Pinpoint the cell where the given text exists, returning its [x, y] midpoint coordinate. 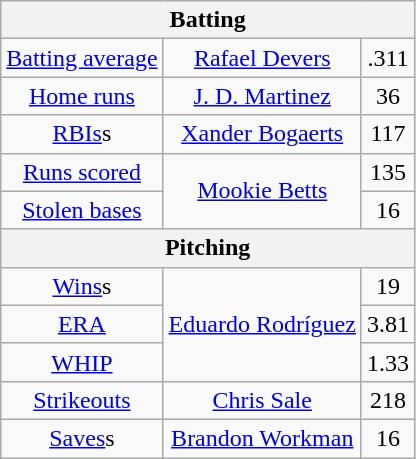
1.33 [388, 362]
WHIP [82, 362]
Batting average [82, 58]
Winss [82, 286]
Rafael Devers [262, 58]
Runs scored [82, 172]
Stolen bases [82, 210]
3.81 [388, 324]
J. D. Martinez [262, 96]
RBIss [82, 134]
218 [388, 400]
117 [388, 134]
Eduardo Rodríguez [262, 324]
19 [388, 286]
Savess [82, 438]
Pitching [208, 248]
Batting [208, 20]
36 [388, 96]
Mookie Betts [262, 191]
Strikeouts [82, 400]
Home runs [82, 96]
Brandon Workman [262, 438]
Chris Sale [262, 400]
ERA [82, 324]
Xander Bogaerts [262, 134]
.311 [388, 58]
135 [388, 172]
